Output the [x, y] coordinate of the center of the cell containing the given text.  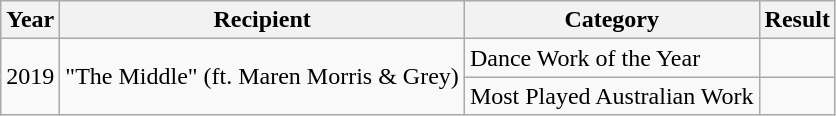
Category [612, 20]
Year [30, 20]
2019 [30, 77]
Dance Work of the Year [612, 58]
Result [797, 20]
Recipient [262, 20]
"The Middle" (ft. Maren Morris & Grey) [262, 77]
Most Played Australian Work [612, 96]
